Return [X, Y] of the center of cell containing provided text 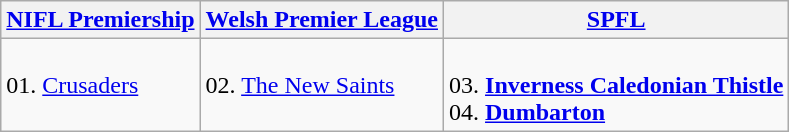
SPFL [616, 20]
02. The New Saints [322, 85]
03. Inverness Caledonian Thistle 04. Dumbarton [616, 85]
Welsh Premier League [322, 20]
NIFL Premiership [100, 20]
01. Crusaders [100, 85]
